Scan for the cell matching the given text and deliver its (x, y) coordinate at center. 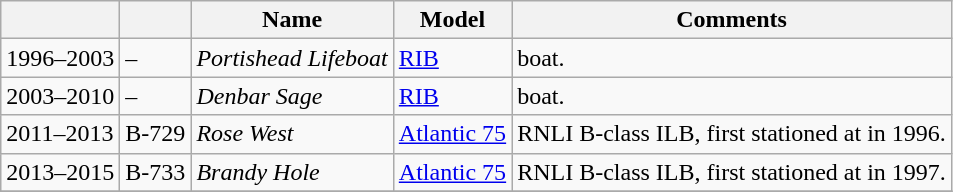
Portishead Lifeboat (292, 58)
1996–2003 (60, 58)
RNLI B-class ILB, first stationed at in 1996. (732, 134)
2013–2015 (60, 172)
B-733 (156, 172)
Name (292, 20)
Comments (732, 20)
B-729 (156, 134)
2003–2010 (60, 96)
RNLI B-class ILB, first stationed at in 1997. (732, 172)
Brandy Hole (292, 172)
2011–2013 (60, 134)
Model (452, 20)
Rose West (292, 134)
Denbar Sage (292, 96)
